Detect which cell encompasses the target text, then output its (x, y) center coordinate. 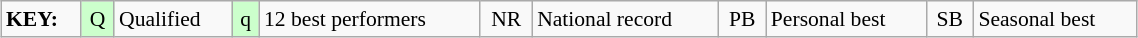
12 best performers (370, 19)
Q (98, 19)
National record (626, 19)
NR (506, 19)
PB (742, 19)
Seasonal best (1055, 19)
q (246, 19)
Personal best (846, 19)
Qualified (173, 19)
SB (950, 19)
KEY: (41, 19)
